Return (x, y) of the center of cell containing provided text 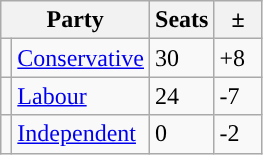
-7 (238, 96)
Independent (81, 134)
Conservative (81, 58)
0 (182, 134)
± (238, 20)
-2 (238, 134)
30 (182, 58)
+8 (238, 58)
24 (182, 96)
Labour (81, 96)
Seats (182, 20)
Party (76, 20)
